Identify which cell holds the provided text, then report its [X, Y] central coordinate. 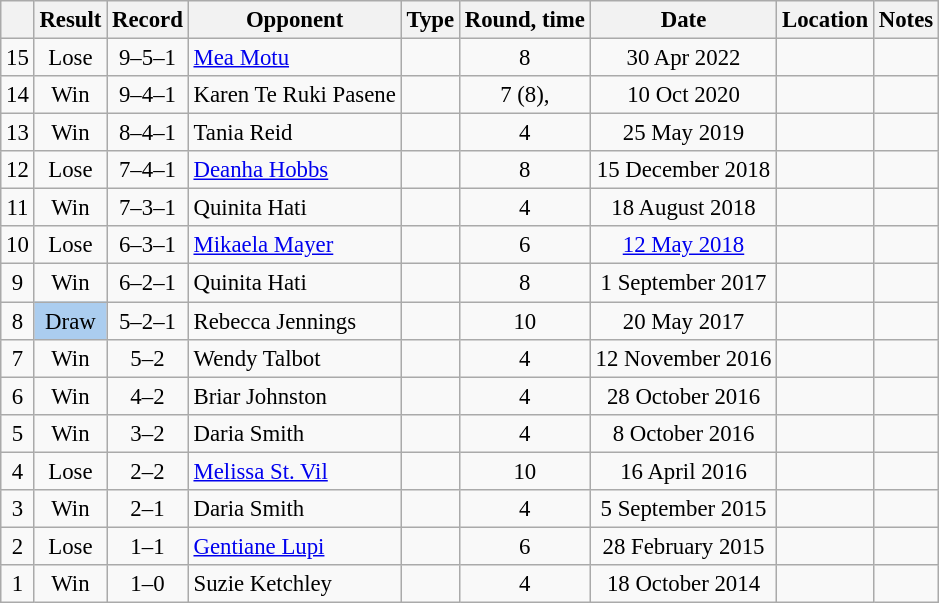
Rebecca Jennings [294, 321]
1–1 [148, 546]
Suzie Ketchley [294, 584]
10 Oct 2020 [683, 95]
5 [18, 433]
Record [148, 20]
7 (8), [524, 95]
5–2 [148, 358]
11 [18, 208]
Type [430, 20]
12 May 2018 [683, 245]
Date [683, 20]
Gentiane Lupi [294, 546]
8–4–1 [148, 133]
Draw [70, 321]
13 [18, 133]
Mikaela Mayer [294, 245]
15 [18, 58]
3–2 [148, 433]
6–2–1 [148, 283]
15 December 2018 [683, 170]
7–3–1 [148, 208]
20 May 2017 [683, 321]
25 May 2019 [683, 133]
9–4–1 [148, 95]
Karen Te Ruki Pasene [294, 95]
1–0 [148, 584]
12 [18, 170]
6–3–1 [148, 245]
18 August 2018 [683, 208]
Opponent [294, 20]
14 [18, 95]
7 [18, 358]
4–2 [148, 396]
Result [70, 20]
Deanha Hobbs [294, 170]
Melissa St. Vil [294, 471]
2 [18, 546]
18 October 2014 [683, 584]
Wendy Talbot [294, 358]
2–1 [148, 509]
5–2–1 [148, 321]
Location [826, 20]
9–5–1 [148, 58]
2–2 [148, 471]
9 [18, 283]
8 October 2016 [683, 433]
16 April 2016 [683, 471]
Briar Johnston [294, 396]
5 September 2015 [683, 509]
Tania Reid [294, 133]
28 October 2016 [683, 396]
3 [18, 509]
1 [18, 584]
Round, time [524, 20]
Notes [906, 20]
7–4–1 [148, 170]
Mea Motu [294, 58]
1 September 2017 [683, 283]
12 November 2016 [683, 358]
28 February 2015 [683, 546]
30 Apr 2022 [683, 58]
